Return [X, Y] of the center of cell containing provided text 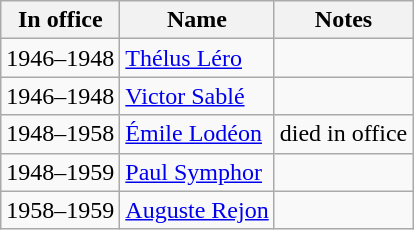
1948–1959 [60, 172]
Auguste Rejon [197, 210]
Thélus Léro [197, 58]
Émile Lodéon [197, 134]
died in office [344, 134]
Name [197, 20]
Victor Sablé [197, 96]
In office [60, 20]
Notes [344, 20]
1948–1958 [60, 134]
Paul Symphor [197, 172]
1958–1959 [60, 210]
